Locate the cell with the specified text and output its (X, Y) center coordinate. 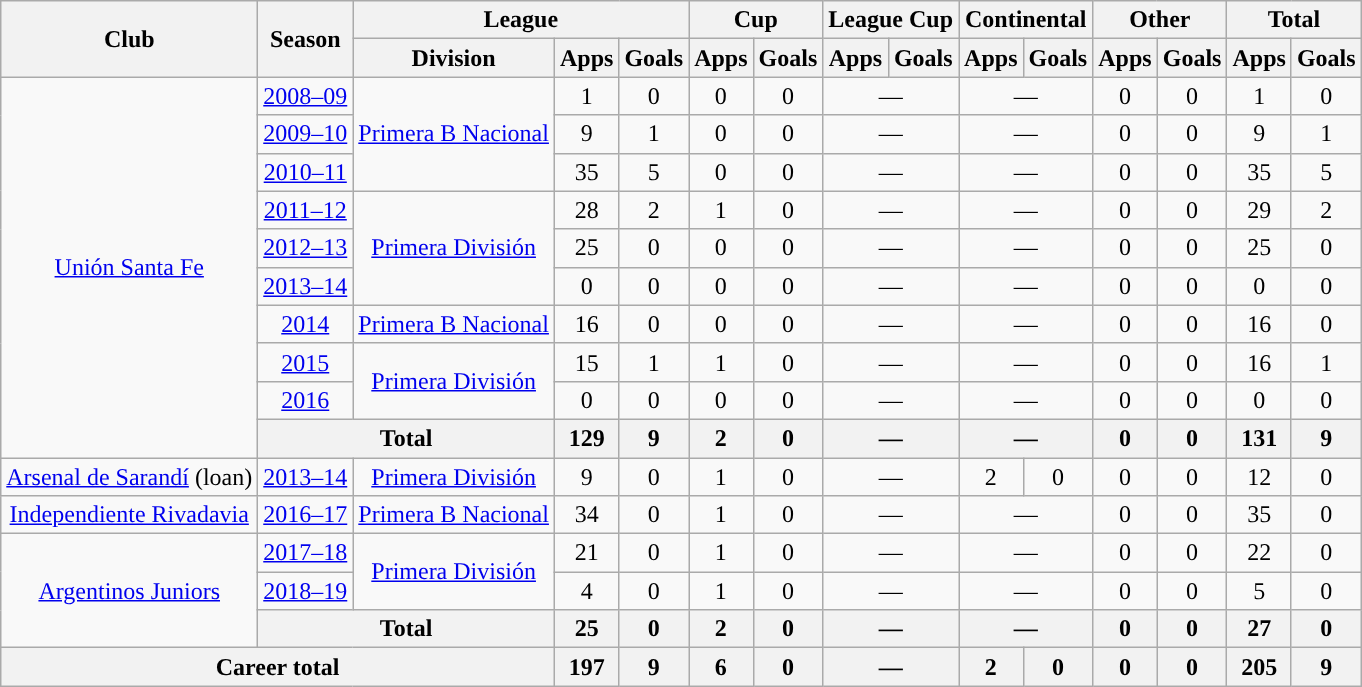
2014 (306, 324)
205 (1259, 667)
2008–09 (306, 96)
28 (586, 210)
Season (306, 39)
27 (1259, 629)
Cup (756, 20)
2016 (306, 400)
21 (586, 553)
Club (130, 39)
15 (586, 362)
Career total (278, 667)
Arsenal de Sarandí (loan) (130, 477)
2017–18 (306, 553)
League Cup (891, 20)
131 (1259, 438)
29 (1259, 210)
Other (1160, 20)
2018–19 (306, 591)
Unión Santa Fe (130, 268)
2011–12 (306, 210)
12 (1259, 477)
2012–13 (306, 248)
Division (454, 58)
129 (586, 438)
197 (586, 667)
34 (586, 515)
Independiente Rivadavia (130, 515)
2010–11 (306, 172)
4 (586, 591)
2015 (306, 362)
Continental (1026, 20)
2016–17 (306, 515)
League (521, 20)
Argentinos Juniors (130, 591)
2009–10 (306, 134)
6 (721, 667)
22 (1259, 553)
